Scan for the cell matching the given text and deliver its (x, y) coordinate at center. 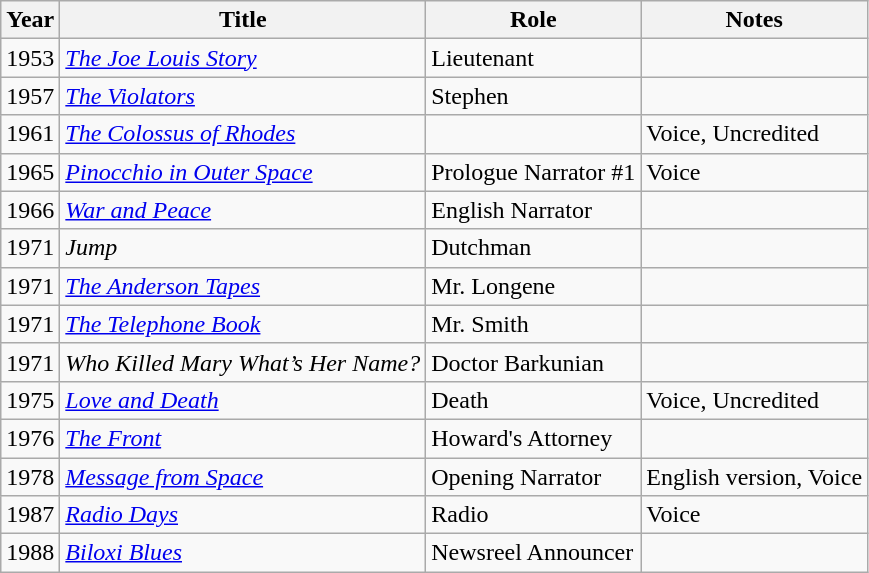
Dutchman (534, 248)
Year (30, 20)
Radio (534, 515)
Howard's Attorney (534, 438)
Mr. Smith (534, 324)
The Telephone Book (243, 324)
Jump (243, 248)
Doctor Barkunian (534, 362)
Pinocchio in Outer Space (243, 172)
1975 (30, 400)
1953 (30, 58)
1957 (30, 96)
1978 (30, 477)
Lieutenant (534, 58)
Notes (754, 20)
War and Peace (243, 210)
Role (534, 20)
Stephen (534, 96)
Biloxi Blues (243, 553)
Mr. Longene (534, 286)
Title (243, 20)
1966 (30, 210)
Love and Death (243, 400)
English Narrator (534, 210)
The Joe Louis Story (243, 58)
Newsreel Announcer (534, 553)
The Colossus of Rhodes (243, 134)
Opening Narrator (534, 477)
Message from Space (243, 477)
Prologue Narrator #1 (534, 172)
1987 (30, 515)
Death (534, 400)
The Anderson Tapes (243, 286)
Radio Days (243, 515)
1988 (30, 553)
1961 (30, 134)
Who Killed Mary What’s Her Name? (243, 362)
1965 (30, 172)
The Front (243, 438)
English version, Voice (754, 477)
The Violators (243, 96)
1976 (30, 438)
